Search for the cell housing the specified text and yield its (X, Y) center coordinate. 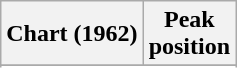
Peakposition (189, 34)
Chart (1962) (72, 34)
